Detect which cell encompasses the target text, then output its [X, Y] center coordinate. 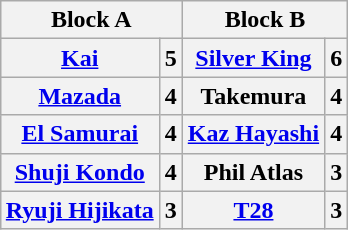
Phil Atlas [253, 172]
Takemura [253, 96]
Block B [264, 20]
Ryuji Hijikata [80, 210]
5 [170, 58]
T28 [253, 210]
Shuji Kondo [80, 172]
6 [336, 58]
Mazada [80, 96]
Kai [80, 58]
El Samurai [80, 134]
Block A [91, 20]
Silver King [253, 58]
Kaz Hayashi [253, 134]
